Capture the cell that displays the provided text and extract its (X, Y) central coordinate. 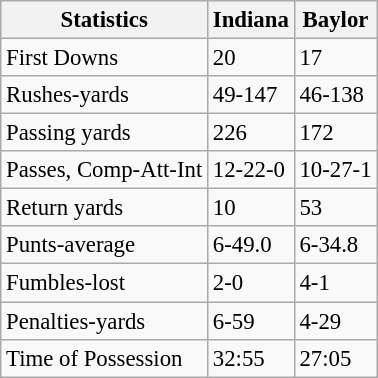
Punts-average (104, 245)
32:55 (252, 358)
4-1 (336, 283)
Fumbles-lost (104, 283)
6-49.0 (252, 245)
10-27-1 (336, 170)
Passing yards (104, 133)
17 (336, 58)
20 (252, 58)
Indiana (252, 20)
12-22-0 (252, 170)
6-34.8 (336, 245)
10 (252, 208)
6-59 (252, 321)
Baylor (336, 20)
Penalties-yards (104, 321)
49-147 (252, 95)
46-138 (336, 95)
Time of Possession (104, 358)
Passes, Comp-Att-Int (104, 170)
226 (252, 133)
Rushes-yards (104, 95)
Statistics (104, 20)
First Downs (104, 58)
2-0 (252, 283)
27:05 (336, 358)
172 (336, 133)
4-29 (336, 321)
Return yards (104, 208)
53 (336, 208)
